Return the [x, y] coordinate for the center point of the cell that contains the specified text.  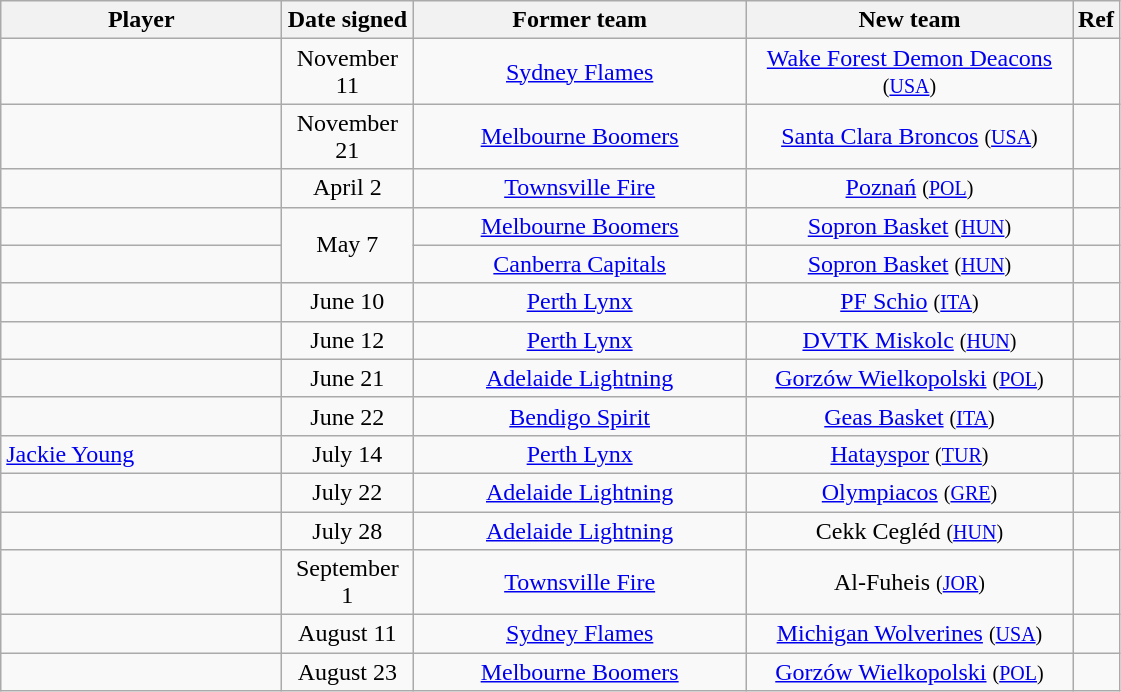
Player [142, 20]
July 22 [348, 492]
Santa Clara Broncos (USA) [909, 136]
Bendigo Spirit [580, 416]
DVTK Miskolc (HUN) [909, 340]
June 12 [348, 340]
PF Schio (ITA) [909, 302]
April 2 [348, 188]
Al-Fuheis (JOR) [909, 582]
Ref [1096, 20]
July 14 [348, 454]
June 22 [348, 416]
Geas Basket (ITA) [909, 416]
Olympiacos (GRE) [909, 492]
Former team [580, 20]
June 21 [348, 378]
New team [909, 20]
July 28 [348, 531]
May 7 [348, 245]
August 11 [348, 634]
Poznań (POL) [909, 188]
Michigan Wolverines (USA) [909, 634]
August 23 [348, 672]
June 10 [348, 302]
Canberra Capitals [580, 264]
September 1 [348, 582]
Jackie Young [142, 454]
Cekk Cegléd (HUN) [909, 531]
Wake Forest Demon Deacons (USA) [909, 72]
November 11 [348, 72]
Date signed [348, 20]
November 21 [348, 136]
Hatayspor (TUR) [909, 454]
